Locate the cell with the specified text and output its (X, Y) center coordinate. 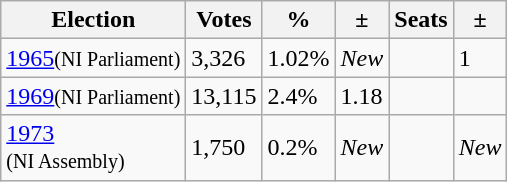
1973(NI Assembly) (94, 148)
Seats (421, 20)
1.18 (362, 96)
2.4% (298, 96)
Election (94, 20)
Votes (224, 20)
13,115 (224, 96)
3,326 (224, 58)
1 (480, 58)
1969(NI Parliament) (94, 96)
0.2% (298, 148)
1,750 (224, 148)
1.02% (298, 58)
% (298, 20)
1965(NI Parliament) (94, 58)
